Find where the given text appears and provide that cell's center as (x, y) coordinate. 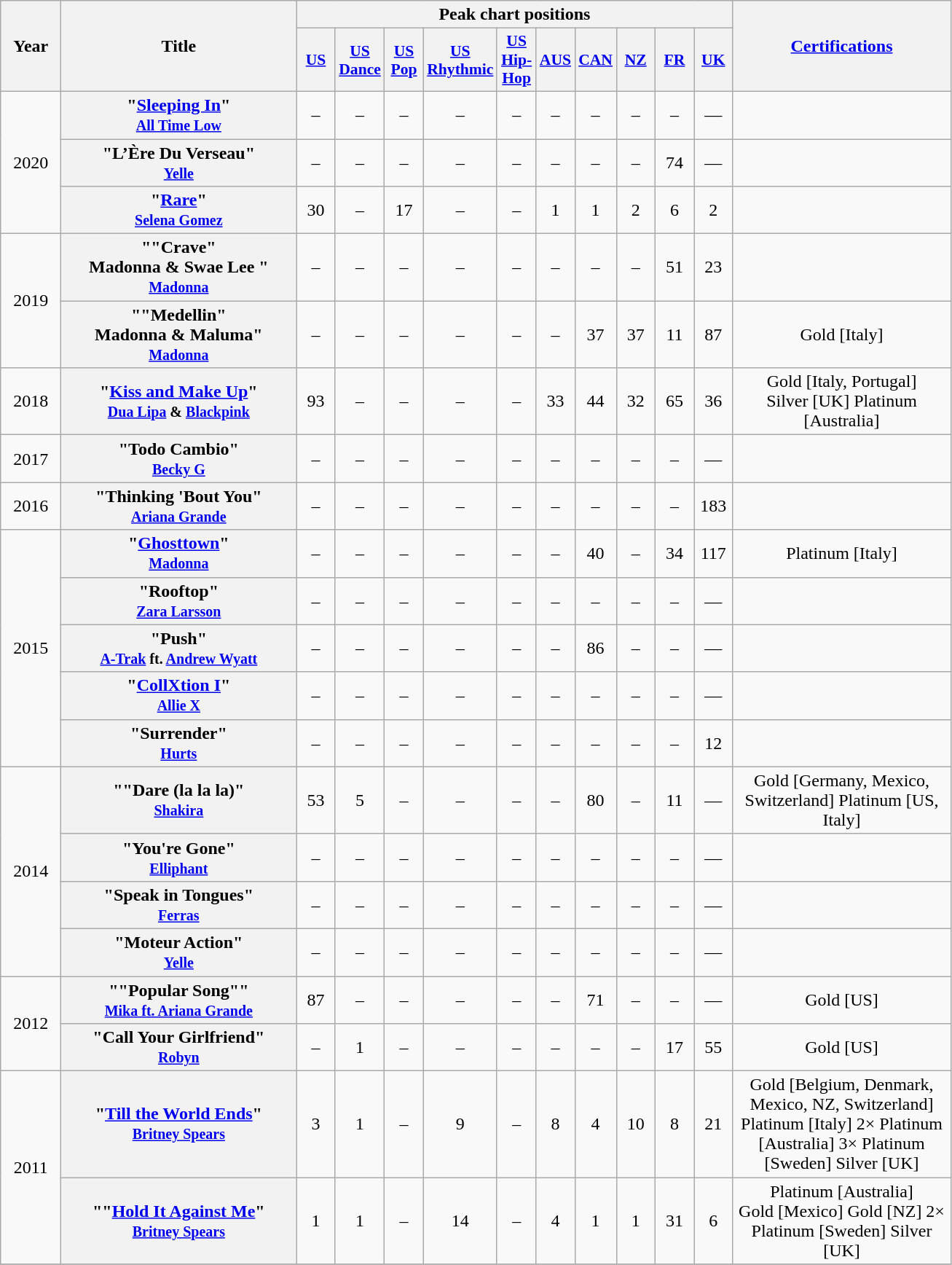
AUS (555, 60)
"Sleeping In"All Time Low (179, 115)
"Rooftop"Zara Larsson (179, 600)
2020 (31, 162)
US Pop (404, 60)
23 (714, 267)
2018 (31, 402)
Gold [Belgium, Denmark,Mexico, NZ, Switzerland] Platinum [Italy] 2× Platinum [Australia] 3× Platinum [Sweden] Silver [UK] (842, 1124)
32 (635, 402)
"Call Your Girlfriend"Robyn (179, 1048)
"Push"A-Trak ft. Andrew Wyatt (179, 649)
2019 (31, 301)
"Surrender"Hurts (179, 743)
US Rhythmic (460, 60)
"Kiss and Make Up"Dua Lipa & Blackpink (179, 402)
"Moteur Action"Yelle (179, 952)
12 (714, 743)
"Thinking 'Bout You"Ariana Grande (179, 506)
Peak chart positions (514, 15)
65 (674, 402)
Gold [Italy, Portugal]Silver [UK] Platinum [Australia] (842, 402)
US Dance (360, 60)
"You're Gone"Elliphant (179, 857)
Gold [Germany, Mexico,Switzerland] Platinum [US, Italy] (842, 800)
10 (635, 1124)
51 (674, 267)
93 (316, 402)
2017 (31, 459)
55 (714, 1048)
US (316, 60)
9 (460, 1124)
"L’Ère Du Verseau"Yelle (179, 162)
"Rare"Selena Gomez (179, 210)
NZ (635, 60)
""Hold It Against Me"Britney Spears (179, 1221)
Certifications (842, 47)
36 (714, 402)
UK (714, 60)
""Dare (la la la)"Shakira (179, 800)
40 (596, 554)
44 (596, 402)
US Hip-Hop (516, 60)
FR (674, 60)
2011 (31, 1167)
86 (596, 649)
Title (179, 47)
"CollXtion I"Allie X (179, 695)
2015 (31, 649)
5 (360, 800)
80 (596, 800)
Year (31, 47)
CAN (596, 60)
2012 (31, 1024)
2016 (31, 506)
"Ghosttown"Madonna (179, 554)
74 (674, 162)
2014 (31, 872)
31 (674, 1221)
30 (316, 210)
183 (714, 506)
117 (714, 554)
53 (316, 800)
14 (460, 1221)
34 (674, 554)
""Popular Song""Mika ft. Ariana Grande (179, 1000)
""Medellin"Madonna & Maluma"Madonna (179, 334)
"Till the World Ends"Britney Spears (179, 1124)
3 (316, 1124)
71 (596, 1000)
"Todo Cambio"Becky G (179, 459)
21 (714, 1124)
Gold [Italy] (842, 334)
Platinum [Australia]Gold [Mexico] Gold [NZ] 2× Platinum [Sweden] Silver [UK] (842, 1221)
Platinum [Italy] (842, 554)
33 (555, 402)
""Crave"Madonna & Swae Lee "Madonna (179, 267)
"Speak in Tongues"Ferras (179, 905)
